From the cell containing the given text, extract its center point as [x, y] coordinate. 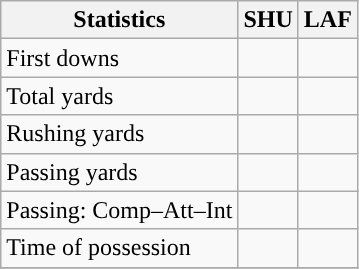
Passing: Comp–Att–Int [120, 210]
Statistics [120, 20]
Total yards [120, 96]
LAF [328, 20]
SHU [268, 20]
Rushing yards [120, 134]
First downs [120, 58]
Passing yards [120, 172]
Time of possession [120, 248]
